Return (x, y) of the center of cell containing provided text 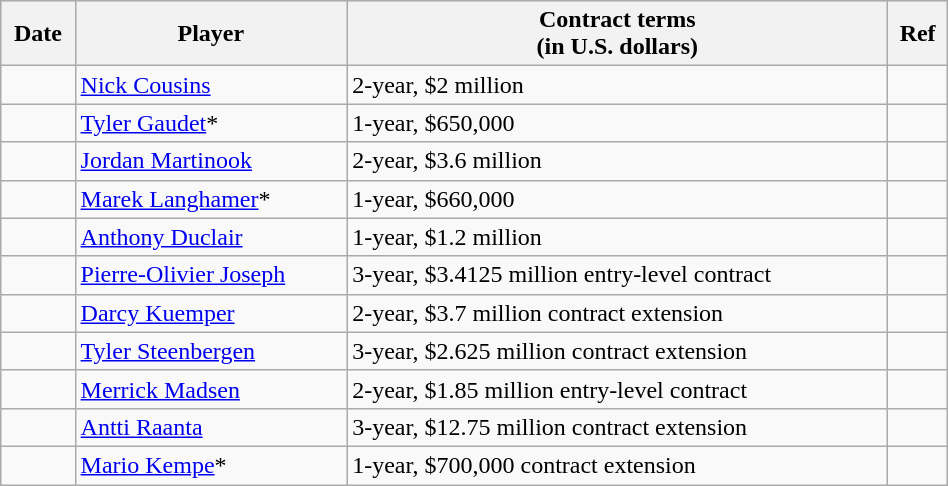
Merrick Madsen (211, 389)
Antti Raanta (211, 427)
3-year, $3.4125 million entry-level contract (618, 275)
1-year, $1.2 million (618, 237)
2-year, $3.6 million (618, 161)
Mario Kempe* (211, 465)
Tyler Steenbergen (211, 351)
Date (38, 34)
Darcy Kuemper (211, 313)
2-year, $1.85 million entry-level contract (618, 389)
Marek Langhamer* (211, 199)
2-year, $2 million (618, 85)
Player (211, 34)
3-year, $12.75 million contract extension (618, 427)
1-year, $650,000 (618, 123)
Jordan Martinook (211, 161)
Nick Cousins (211, 85)
Contract terms(in U.S. dollars) (618, 34)
Ref (918, 34)
1-year, $700,000 contract extension (618, 465)
3-year, $2.625 million contract extension (618, 351)
2-year, $3.7 million contract extension (618, 313)
1-year, $660,000 (618, 199)
Pierre-Olivier Joseph (211, 275)
Anthony Duclair (211, 237)
Tyler Gaudet* (211, 123)
